Detect which cell encompasses the target text, then output its (X, Y) center coordinate. 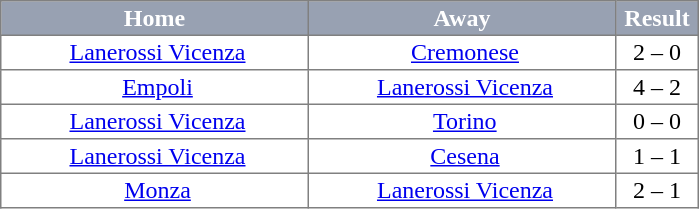
Result (657, 18)
4 – 2 (657, 87)
Empoli (155, 87)
Cremonese (462, 52)
Monza (155, 190)
Home (155, 18)
2 – 1 (657, 190)
Cesena (462, 156)
0 – 0 (657, 121)
Torino (462, 121)
Away (462, 18)
2 – 0 (657, 52)
1 – 1 (657, 156)
